Pinpoint the cell where the given text exists, returning its (X, Y) midpoint coordinate. 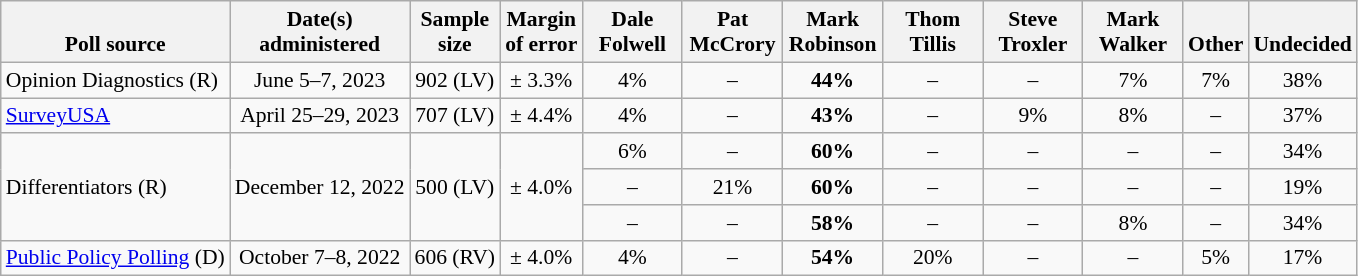
April 25–29, 2023 (320, 116)
38% (1302, 80)
October 7–8, 2022 (320, 258)
SurveyUSA (116, 116)
June 5–7, 2023 (320, 80)
December 12, 2022 (320, 188)
± 4.4% (541, 116)
37% (1302, 116)
Other (1216, 32)
58% (833, 223)
707 (LV) (456, 116)
54% (833, 258)
6% (632, 152)
Public Policy Polling (D) (116, 258)
Poll source (116, 32)
5% (1216, 258)
Differentiators (R) (116, 188)
MarkWalker (1133, 32)
Date(s)administered (320, 32)
SteveTroxler (1033, 32)
± 3.3% (541, 80)
Marginof error (541, 32)
Opinion Diagnostics (R) (116, 80)
44% (833, 80)
Samplesize (456, 32)
20% (933, 258)
19% (1302, 187)
9% (1033, 116)
21% (732, 187)
43% (833, 116)
902 (LV) (456, 80)
17% (1302, 258)
ThomTillis (933, 32)
606 (RV) (456, 258)
DaleFolwell (632, 32)
Undecided (1302, 32)
PatMcCrory (732, 32)
500 (LV) (456, 188)
MarkRobinson (833, 32)
